Output the [X, Y] coordinate of the center of the cell containing the given text.  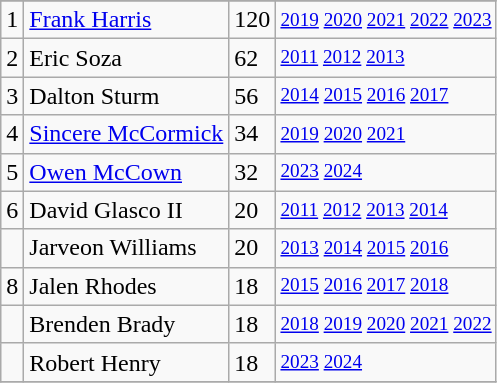
1 [12, 20]
2014 2015 2016 2017 [386, 96]
David Glasco II [126, 210]
5 [12, 172]
Jarveon Williams [126, 248]
32 [252, 172]
6 [12, 210]
2013 2014 2015 2016 [386, 248]
Brenden Brady [126, 324]
2015 2016 2017 2018 [386, 286]
Dalton Sturm [126, 96]
2011 2012 2013 [386, 58]
3 [12, 96]
2019 2020 2021 [386, 134]
2 [12, 58]
Owen McCown [126, 172]
2011 2012 2013 2014 [386, 210]
2018 2019 2020 2021 2022 [386, 324]
Frank Harris [126, 20]
Eric Soza [126, 58]
Jalen Rhodes [126, 286]
62 [252, 58]
56 [252, 96]
Robert Henry [126, 362]
120 [252, 20]
34 [252, 134]
2019 2020 2021 2022 2023 [386, 20]
4 [12, 134]
8 [12, 286]
Sincere McCormick [126, 134]
